Determine the (X, Y) coordinate at the center of the cell enclosing the given text.  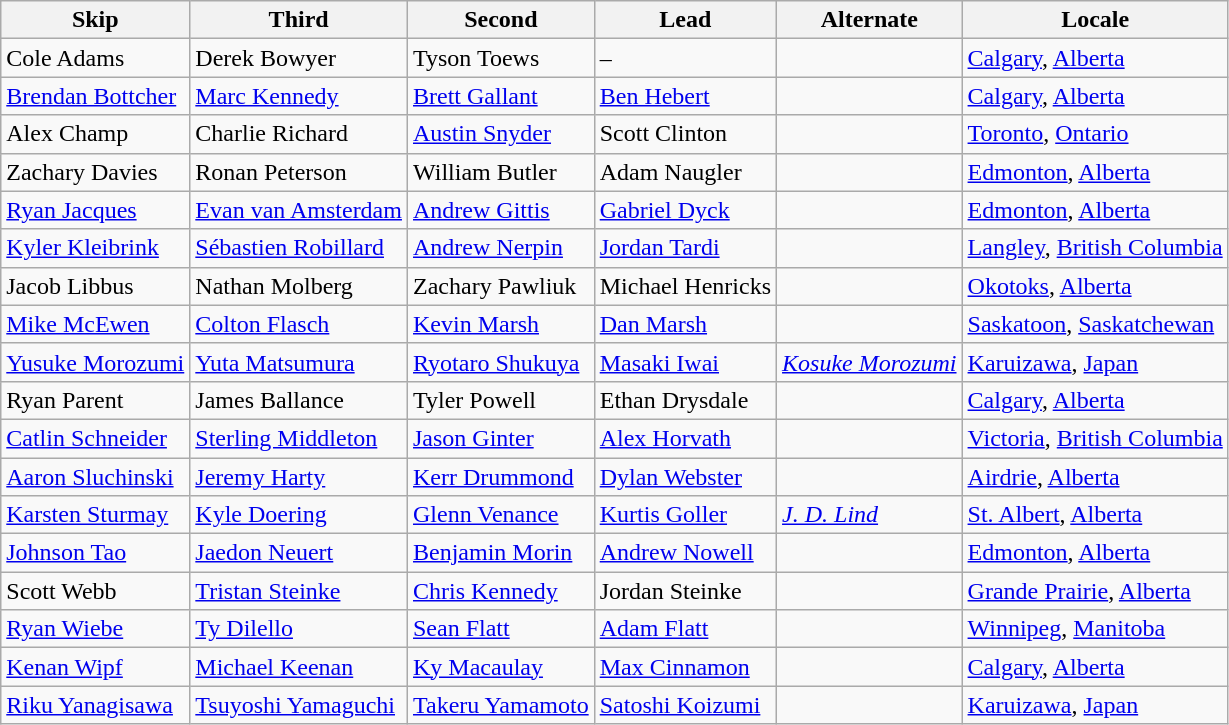
Zachary Davies (96, 172)
Riku Yanagisawa (96, 705)
Kyle Doering (299, 515)
Ronan Peterson (299, 172)
Chris Kennedy (500, 591)
Ty Dilello (299, 629)
Austin Snyder (500, 134)
Kevin Marsh (500, 324)
Benjamin Morin (500, 553)
Tyler Powell (500, 400)
Glenn Venance (500, 515)
Marc Kennedy (299, 96)
Satoshi Koizumi (685, 705)
– (685, 58)
Scott Clinton (685, 134)
Jacob Libbus (96, 286)
Second (500, 20)
Tyson Toews (500, 58)
Andrew Nerpin (500, 248)
Jaedon Neuert (299, 553)
Adam Naugler (685, 172)
Lead (685, 20)
Ryotaro Shukuya (500, 362)
Johnson Tao (96, 553)
Gabriel Dyck (685, 210)
Takeru Yamamoto (500, 705)
Masaki Iwai (685, 362)
Okotoks, Alberta (1095, 286)
Jason Ginter (500, 438)
Michael Henricks (685, 286)
Langley, British Columbia (1095, 248)
Locale (1095, 20)
Scott Webb (96, 591)
St. Albert, Alberta (1095, 515)
Ky Macaulay (500, 667)
Winnipeg, Manitoba (1095, 629)
Jordan Steinke (685, 591)
Third (299, 20)
Kerr Drummond (500, 477)
William Butler (500, 172)
Derek Bowyer (299, 58)
Nathan Molberg (299, 286)
Charlie Richard (299, 134)
Kyler Kleibrink (96, 248)
Evan van Amsterdam (299, 210)
Airdrie, Alberta (1095, 477)
Alternate (870, 20)
Jordan Tardi (685, 248)
Brett Gallant (500, 96)
Mike McEwen (96, 324)
Sean Flatt (500, 629)
Karsten Sturmay (96, 515)
Alex Champ (96, 134)
Ryan Wiebe (96, 629)
Skip (96, 20)
Grande Prairie, Alberta (1095, 591)
Brendan Bottcher (96, 96)
Dan Marsh (685, 324)
Dylan Webster (685, 477)
Zachary Pawliuk (500, 286)
Aaron Sluchinski (96, 477)
Colton Flasch (299, 324)
Ben Hebert (685, 96)
Victoria, British Columbia (1095, 438)
Jeremy Harty (299, 477)
Tristan Steinke (299, 591)
Michael Keenan (299, 667)
Adam Flatt (685, 629)
Alex Horvath (685, 438)
Max Cinnamon (685, 667)
Ethan Drysdale (685, 400)
J. D. Lind (870, 515)
Toronto, Ontario (1095, 134)
Ryan Parent (96, 400)
Yuta Matsumura (299, 362)
Cole Adams (96, 58)
Kosuke Morozumi (870, 362)
Andrew Gittis (500, 210)
Catlin Schneider (96, 438)
James Ballance (299, 400)
Ryan Jacques (96, 210)
Tsuyoshi Yamaguchi (299, 705)
Sterling Middleton (299, 438)
Kurtis Goller (685, 515)
Yusuke Morozumi (96, 362)
Saskatoon, Saskatchewan (1095, 324)
Sébastien Robillard (299, 248)
Andrew Nowell (685, 553)
Kenan Wipf (96, 667)
